From the cell containing the given text, extract its center point as [x, y] coordinate. 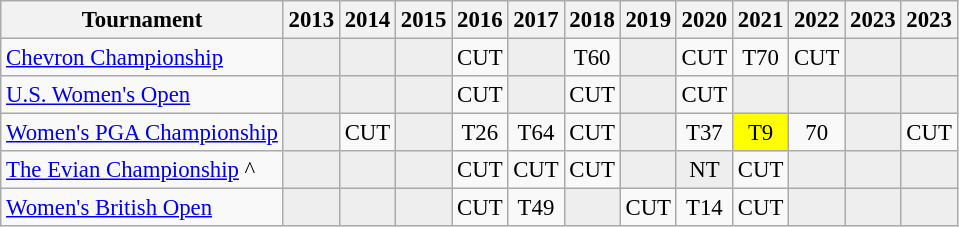
Women's PGA Championship [142, 133]
70 [817, 133]
Women's British Open [142, 208]
Tournament [142, 20]
2019 [648, 20]
T64 [536, 133]
Chevron Championship [142, 58]
T49 [536, 208]
2013 [311, 20]
U.S. Women's Open [142, 95]
T9 [760, 133]
2018 [592, 20]
2020 [704, 20]
T26 [480, 133]
NT [704, 170]
T70 [760, 58]
2015 [424, 20]
T60 [592, 58]
2022 [817, 20]
The Evian Championship ^ [142, 170]
2021 [760, 20]
2017 [536, 20]
2014 [367, 20]
T37 [704, 133]
2016 [480, 20]
T14 [704, 208]
